From the cell containing the given text, extract its center point as [x, y] coordinate. 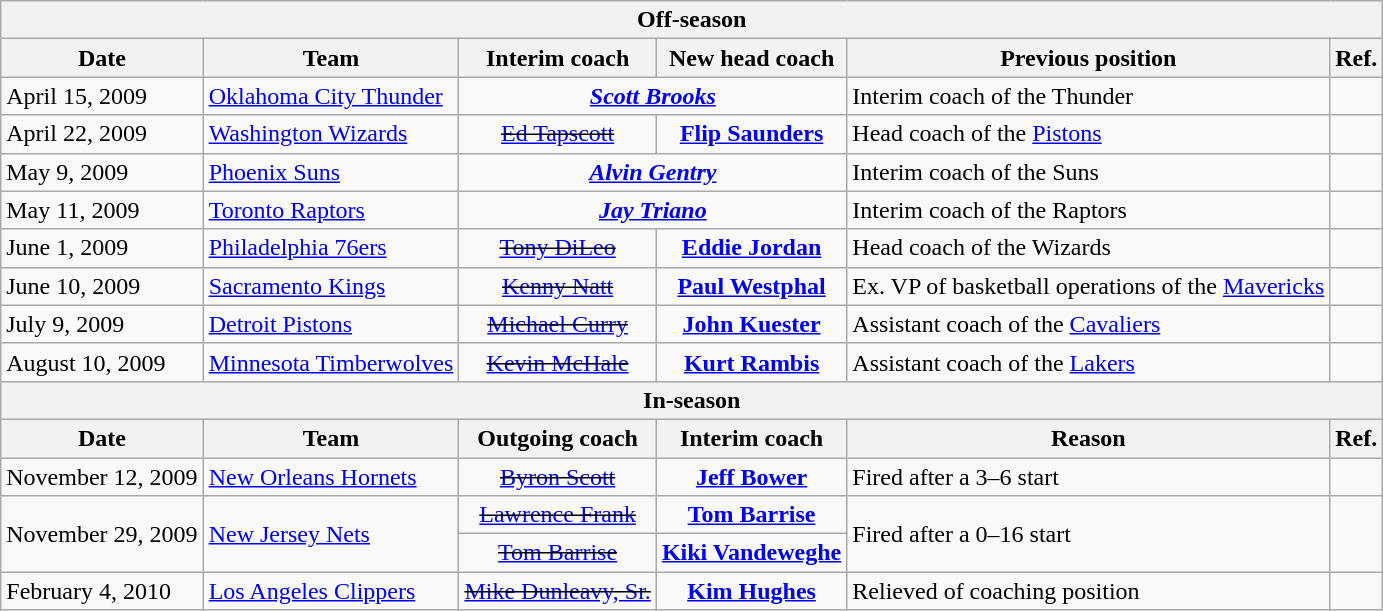
Interim coach of the Thunder [1088, 96]
Kevin McHale [558, 362]
Michael Curry [558, 324]
Philadelphia 76ers [331, 248]
June 1, 2009 [102, 248]
Fired after a 0–16 start [1088, 534]
Oklahoma City Thunder [331, 96]
Relieved of coaching position [1088, 591]
Kiki Vandeweghe [751, 553]
Flip Saunders [751, 134]
Interim coach of the Raptors [1088, 210]
May 9, 2009 [102, 172]
Kenny Natt [558, 286]
Head coach of the Pistons [1088, 134]
November 12, 2009 [102, 477]
Interim coach of the Suns [1088, 172]
Los Angeles Clippers [331, 591]
Byron Scott [558, 477]
Assistant coach of the Lakers [1088, 362]
Fired after a 3–6 start [1088, 477]
Jeff Bower [751, 477]
Jay Triano [653, 210]
Washington Wizards [331, 134]
New Jersey Nets [331, 534]
Outgoing coach [558, 438]
Head coach of the Wizards [1088, 248]
Kim Hughes [751, 591]
Toronto Raptors [331, 210]
Phoenix Suns [331, 172]
February 4, 2010 [102, 591]
Sacramento Kings [331, 286]
July 9, 2009 [102, 324]
Detroit Pistons [331, 324]
Assistant coach of the Cavaliers [1088, 324]
John Kuester [751, 324]
Scott Brooks [653, 96]
Kurt Rambis [751, 362]
April 15, 2009 [102, 96]
In-season [692, 400]
Minnesota Timberwolves [331, 362]
November 29, 2009 [102, 534]
Ed Tapscott [558, 134]
Eddie Jordan [751, 248]
Paul Westphal [751, 286]
Lawrence Frank [558, 515]
Tony DiLeo [558, 248]
August 10, 2009 [102, 362]
Reason [1088, 438]
June 10, 2009 [102, 286]
May 11, 2009 [102, 210]
Previous position [1088, 58]
New Orleans Hornets [331, 477]
Alvin Gentry [653, 172]
Off-season [692, 20]
Mike Dunleavy, Sr. [558, 591]
April 22, 2009 [102, 134]
Ex. VP of basketball operations of the Mavericks [1088, 286]
New head coach [751, 58]
